Return the [X, Y] coordinate for the center point of the cell that contains the specified text.  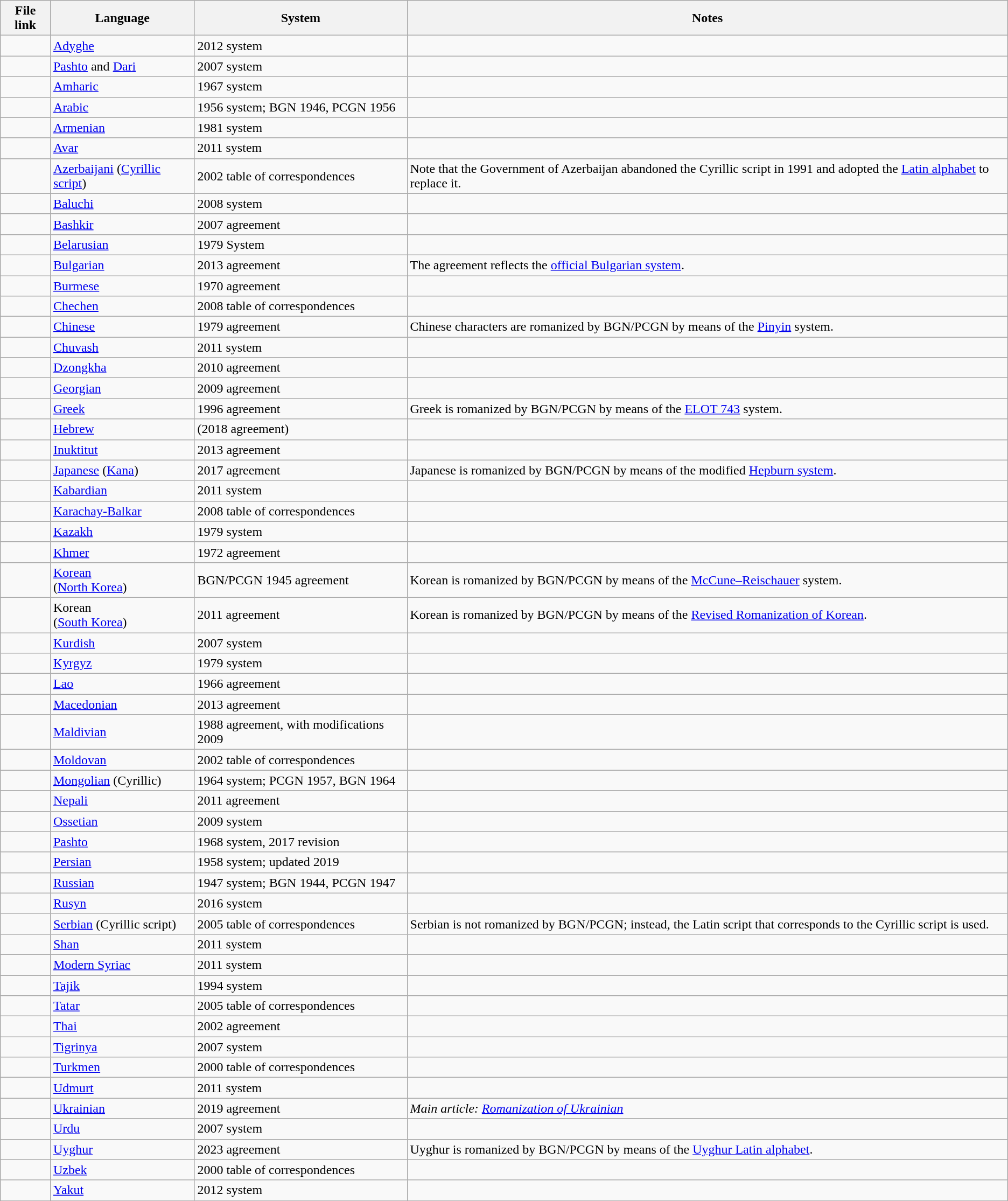
Tajik [122, 985]
Urdu [122, 1129]
Korean(North Korea) [122, 579]
2009 system [300, 821]
Rusyn [122, 903]
1964 system; PCGN 1957, BGN 1964 [300, 780]
Greek is romanized by BGN/PCGN by means of the ELOT 743 system. [708, 409]
Modern Syriac [122, 965]
Serbian is not romanized by BGN/PCGN; instead, the Latin script that corresponds to the Cyrillic script is used. [708, 924]
2008 system [300, 204]
Adyghe [122, 46]
Arabic [122, 107]
1968 system, 2017 revision [300, 842]
2009 agreement [300, 388]
Amharic [122, 87]
Karachay-Balkar [122, 511]
Uyghur is romanized by BGN/PCGN by means of the Uyghur Latin alphabet. [708, 1149]
Bulgarian [122, 265]
Moldovan [122, 760]
Uzbek [122, 1170]
Chechen [122, 306]
Inuktitut [122, 450]
Kabardian [122, 491]
Korean(South Korea) [122, 615]
Georgian [122, 388]
1956 system; BGN 1946, PCGN 1956 [300, 107]
(2018 agreement) [300, 429]
Kurdish [122, 643]
2017 agreement [300, 470]
Burmese [122, 286]
Chuvash [122, 347]
Japanese (Kana) [122, 470]
1947 system; BGN 1944, PCGN 1947 [300, 883]
1972 agreement [300, 552]
2002 agreement [300, 1027]
Ukrainian [122, 1108]
Korean is romanized by BGN/PCGN by means of the McCune–Reischauer system. [708, 579]
Chinese characters are romanized by BGN/PCGN by means of the Pinyin system. [708, 327]
Tatar [122, 1006]
2007 agreement [300, 224]
Uyghur [122, 1149]
Nepali [122, 801]
Kazakh [122, 532]
Shan [122, 944]
Kyrgyz [122, 664]
Serbian (Cyrillic script) [122, 924]
Greek [122, 409]
Baluchi [122, 204]
2010 agreement [300, 368]
Azerbaijani (Cyrillic script) [122, 176]
Russian [122, 883]
Khmer [122, 552]
Mongolian (Cyrillic) [122, 780]
1967 system [300, 87]
Udmurt [122, 1088]
The agreement reflects the official Bulgarian system. [708, 265]
2016 system [300, 903]
Persian [122, 862]
Thai [122, 1027]
Maldivian [122, 732]
Yakut [122, 1190]
1979 System [300, 245]
Japanese is romanized by BGN/PCGN by means of the modified Hepburn system. [708, 470]
Dzongkha [122, 368]
Avar [122, 148]
BGN/PCGN 1945 agreement [300, 579]
1988 agreement, with modifications 2009 [300, 732]
Bashkir [122, 224]
Ossetian [122, 821]
Hebrew [122, 429]
Lao [122, 684]
Notes [708, 18]
Note that the Government of Azerbaijan abandoned the Cyrillic script in 1991 and adopted the Latin alphabet to replace it. [708, 176]
Belarusian [122, 245]
Tigrinya [122, 1047]
Turkmen [122, 1067]
1994 system [300, 985]
2019 agreement [300, 1108]
System [300, 18]
1958 system; updated 2019 [300, 862]
Korean is romanized by BGN/PCGN by means of the Revised Romanization of Korean. [708, 615]
Pashto and Dari [122, 66]
File link [26, 18]
1970 agreement [300, 286]
1996 agreement [300, 409]
1979 agreement [300, 327]
Chinese [122, 327]
2023 agreement [300, 1149]
Armenian [122, 128]
Main article: Romanization of Ukrainian [708, 1108]
Language [122, 18]
1966 agreement [300, 684]
Macedonian [122, 704]
1981 system [300, 128]
Pashto [122, 842]
